For the text-containing cell, return its midpoint in (x, y) coordinate format. 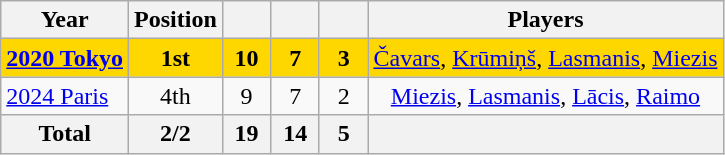
Miezis, Lasmanis, Lācis, Raimo (546, 96)
19 (246, 134)
14 (296, 134)
Year (65, 20)
Players (546, 20)
2024 Paris (65, 96)
2020 Tokyo (65, 58)
Čavars, Krūmiņš, Lasmanis, Miezis (546, 58)
9 (246, 96)
3 (344, 58)
2 (344, 96)
2/2 (176, 134)
10 (246, 58)
Position (176, 20)
4th (176, 96)
Total (65, 134)
1st (176, 58)
5 (344, 134)
